Scan for the cell matching the given text and deliver its (x, y) coordinate at center. 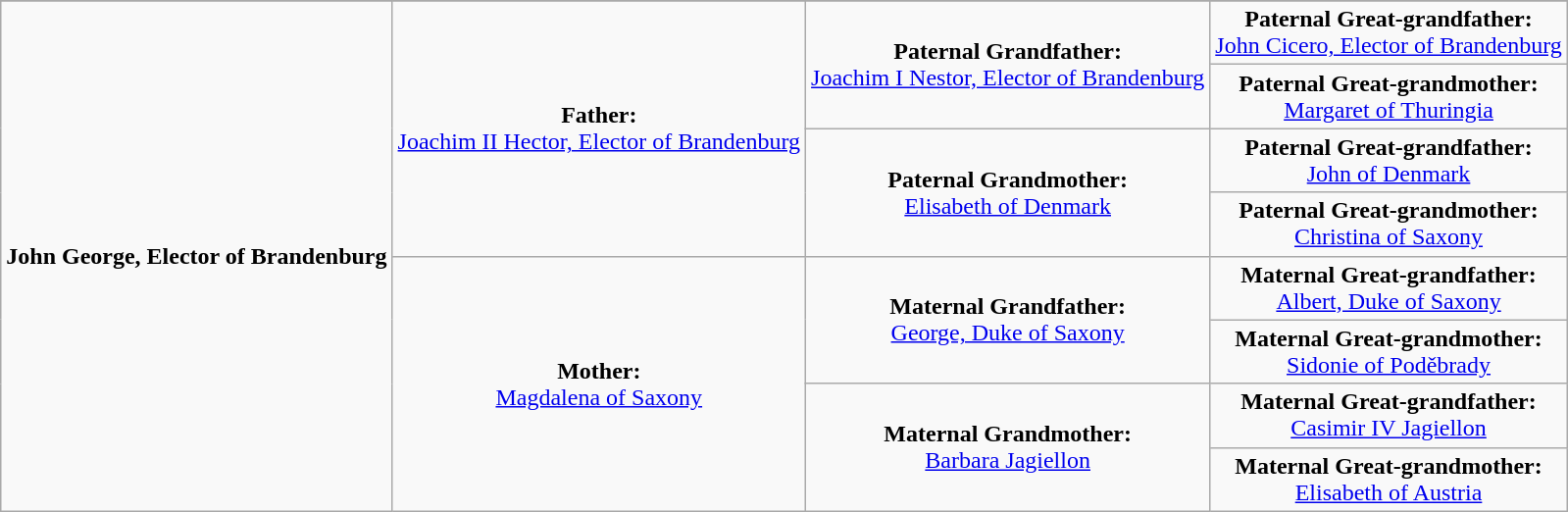
Paternal Great-grandmother:Margaret of Thuringia (1389, 96)
Maternal Great-grandmother:Elisabeth of Austria (1389, 479)
Maternal Grandfather:George, Duke of Saxony (1008, 320)
Maternal Grandmother:Barbara Jagiellon (1008, 447)
Maternal Great-grandfather:Casimir IV Jagiellon (1389, 416)
Paternal Great-grandfather:John of Denmark (1389, 161)
Maternal Great-grandmother: Sidonie of Poděbrady (1389, 351)
Paternal Grandmother:Elisabeth of Denmark (1008, 192)
Mother:Magdalena of Saxony (599, 384)
Paternal Grandfather:Joachim I Nestor, Elector of Brandenburg (1008, 65)
Paternal Great-grandfather:John Cicero, Elector of Brandenburg (1389, 33)
John George, Elector of Brandenburg (196, 256)
Paternal Great-grandmother:Christina of Saxony (1389, 224)
Father:Joachim II Hector, Elector of Brandenburg (599, 128)
Maternal Great-grandfather:Albert, Duke of Saxony (1389, 288)
